Determine the (X, Y) coordinate at the center of the cell enclosing the given text.  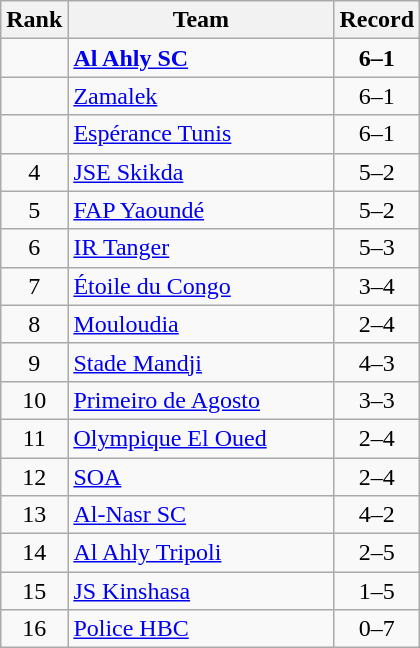
Stade Mandji (201, 362)
11 (34, 438)
Étoile du Congo (201, 286)
8 (34, 324)
Rank (34, 20)
FAP Yaoundé (201, 210)
13 (34, 515)
5 (34, 210)
2–5 (377, 553)
JS Kinshasa (201, 591)
Team (201, 20)
Al Ahly SC (201, 58)
Espérance Tunis (201, 134)
12 (34, 477)
4–3 (377, 362)
6 (34, 248)
IR Tanger (201, 248)
Mouloudia (201, 324)
9 (34, 362)
4 (34, 172)
Olympique El Oued (201, 438)
15 (34, 591)
1–5 (377, 591)
Record (377, 20)
10 (34, 400)
3–4 (377, 286)
16 (34, 629)
4–2 (377, 515)
3–3 (377, 400)
SOA (201, 477)
JSE Skikda (201, 172)
Al Ahly Tripoli (201, 553)
Police HBC (201, 629)
5–3 (377, 248)
7 (34, 286)
14 (34, 553)
Primeiro de Agosto (201, 400)
0–7 (377, 629)
Zamalek (201, 96)
Al-Nasr SC (201, 515)
